Find where the given text appears and provide that cell's center as [X, Y] coordinate. 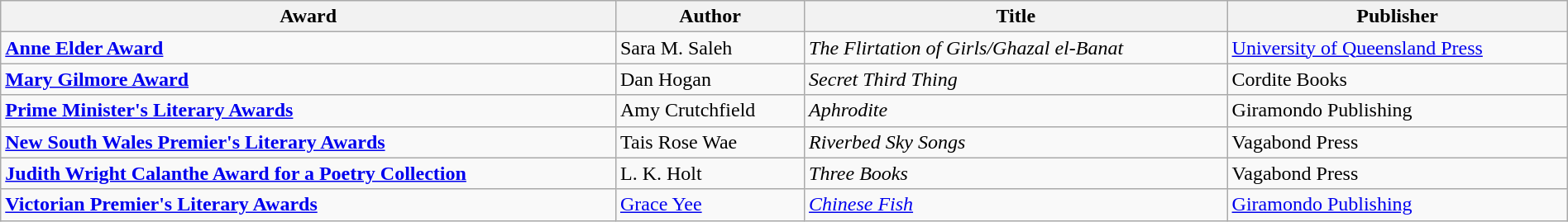
Amy Crutchfield [710, 111]
Chinese Fish [1016, 205]
Prime Minister's Literary Awards [308, 111]
Aphrodite [1016, 111]
Title [1016, 17]
The Flirtation of Girls/Ghazal el-Banat [1016, 48]
Anne Elder Award [308, 48]
Cordite Books [1398, 79]
Grace Yee [710, 205]
Judith Wright Calanthe Award for a Poetry Collection [308, 173]
L. K. Holt [710, 173]
University of Queensland Press [1398, 48]
Mary Gilmore Award [308, 79]
Dan Hogan [710, 79]
New South Wales Premier's Literary Awards [308, 142]
Secret Third Thing [1016, 79]
Author [710, 17]
Three Books [1016, 173]
Riverbed Sky Songs [1016, 142]
Award [308, 17]
Sara M. Saleh [710, 48]
Victorian Premier's Literary Awards [308, 205]
Tais Rose Wae [710, 142]
Publisher [1398, 17]
